Search for the cell housing the specified text and yield its [X, Y] center coordinate. 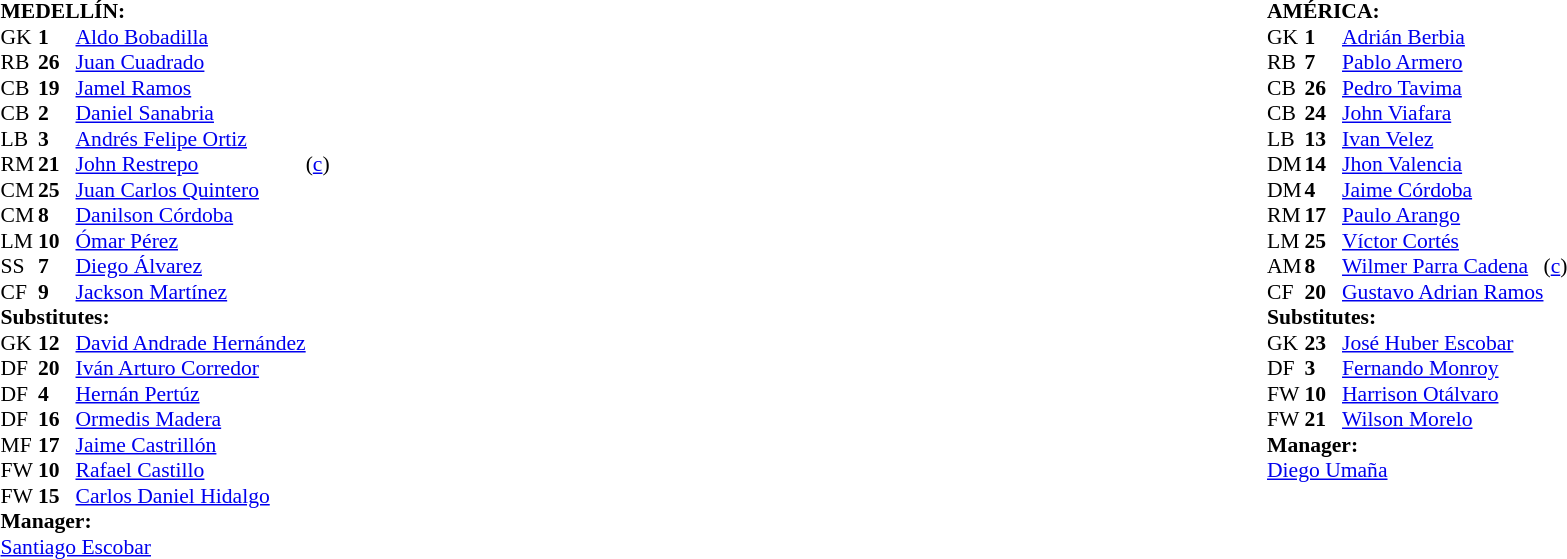
Diego Álvarez [191, 267]
Juan Cuadrado [191, 63]
Wilson Morelo [1442, 419]
13 [1324, 139]
Ivan Velez [1442, 139]
Aldo Bobadilla [191, 37]
MF [19, 445]
Andrés Felipe Ortiz [191, 139]
SS [19, 267]
Víctor Cortés [1442, 241]
John Viafara [1442, 113]
Hernán Pertúz [191, 394]
Fernando Monroy [1442, 369]
Carlos Daniel Hidalgo [191, 496]
Gustavo Adrian Ramos [1442, 292]
16 [57, 419]
15 [57, 496]
12 [57, 343]
Harrison Otálvaro [1442, 394]
23 [1324, 343]
Pedro Tavima [1442, 88]
José Huber Escobar [1442, 343]
Adrián Berbia [1442, 37]
Jamel Ramos [191, 88]
Danilson Córdoba [191, 215]
14 [1324, 165]
Wilmer Parra Cadena [1442, 267]
9 [57, 292]
Ormedis Madera [191, 419]
19 [57, 88]
Jaime Castrillón [191, 445]
AM [1286, 267]
Ómar Pérez [191, 241]
Rafael Castillo [191, 471]
Daniel Sanabria [191, 113]
Iván Arturo Corredor [191, 369]
Pablo Armero [1442, 63]
Jackson Martínez [191, 292]
Jaime Córdoba [1442, 190]
24 [1324, 113]
2 [57, 113]
Jhon Valencia [1442, 165]
Juan Carlos Quintero [191, 190]
John Restrepo [191, 165]
David Andrade Hernández [191, 343]
Diego Umaña [1405, 471]
Paulo Arango [1442, 215]
